From the cell containing the given text, extract its center point as [x, y] coordinate. 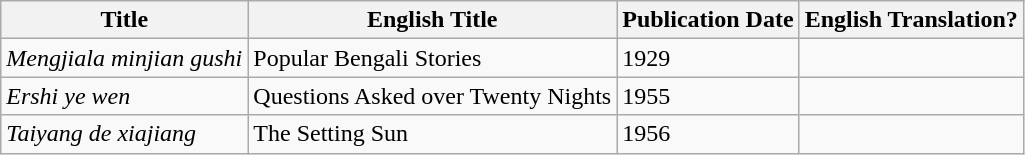
Mengjiala minjian gushi [124, 58]
The Setting Sun [432, 134]
English Title [432, 20]
Taiyang de xiajiang [124, 134]
Questions Asked over Twenty Nights [432, 96]
Publication Date [708, 20]
English Translation? [911, 20]
1955 [708, 96]
Title [124, 20]
1956 [708, 134]
1929 [708, 58]
Popular Bengali Stories [432, 58]
Ershi ye wen [124, 96]
